Determine the (X, Y) coordinate at the center of the cell enclosing the given text.  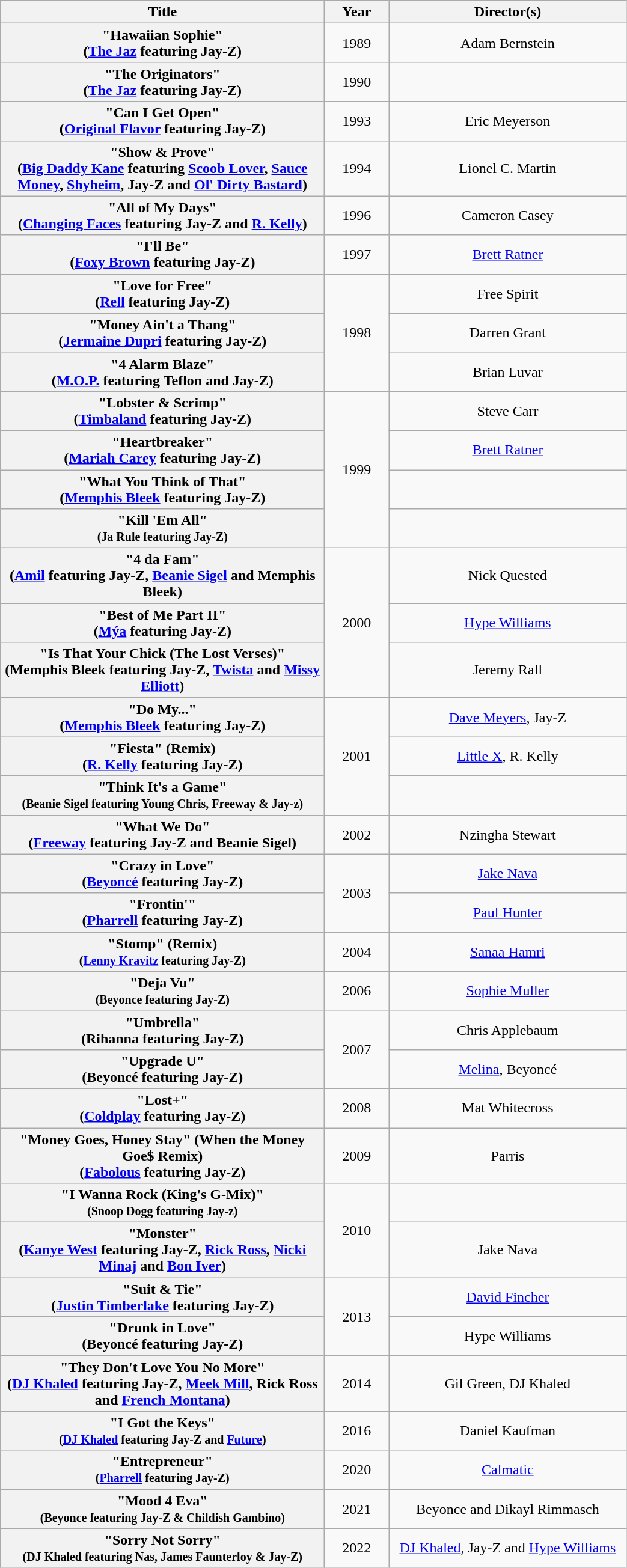
1998 (357, 333)
"All of My Days"(Changing Faces featuring Jay-Z and R. Kelly) (162, 215)
Brian Luvar (507, 371)
"Love for Free"(Rell featuring Jay-Z) (162, 293)
"Upgrade U"(Beyoncé featuring Jay-Z) (162, 1069)
"Drunk in Love"(Beyoncé featuring Jay-Z) (162, 1337)
2021 (357, 1509)
1993 (357, 121)
Eric Meyerson (507, 121)
Melina, Beyoncé (507, 1069)
Nick Quested (507, 576)
2014 (357, 1383)
Daniel Kaufman (507, 1430)
2020 (357, 1470)
2022 (357, 1548)
1990 (357, 82)
"Money Ain't a Thang"(Jermaine Dupri featuring Jay-Z) (162, 333)
"They Don't Love You No More"(DJ Khaled featuring Jay-Z, Meek Mill, Rick Ross and French Montana) (162, 1383)
Mat Whitecross (507, 1108)
Paul Hunter (507, 912)
"Deja Vu"(Beyonce featuring Jay-Z) (162, 990)
"What We Do"(Freeway featuring Jay-Z and Beanie Sigel) (162, 834)
"Best of Me Part II"(Mýa featuring Jay-Z) (162, 623)
"Lost+"(Coldplay featuring Jay-Z) (162, 1108)
2008 (357, 1108)
2003 (357, 893)
"I Got the Keys"(DJ Khaled featuring Jay-Z and Future) (162, 1430)
Gil Green, DJ Khaled (507, 1383)
Calmatic (507, 1470)
"Kill 'Em All"(Ja Rule featuring Jay-Z) (162, 529)
"Crazy in Love"(Beyoncé featuring Jay-Z) (162, 874)
2004 (357, 952)
"Entrepreneur"(Pharrell featuring Jay-Z) (162, 1470)
Chris Applebaum (507, 1030)
Adam Bernstein (507, 43)
"Monster"(Kanye West featuring Jay-Z, Rick Ross, Nicki Minaj and Bon Iver) (162, 1250)
Little X, R. Kelly (507, 756)
1989 (357, 43)
Lionel C. Martin (507, 168)
Director(s) (507, 12)
2013 (357, 1317)
Year (357, 12)
"I'll Be"(Foxy Brown featuring Jay-Z) (162, 255)
"Money Goes, Honey Stay" (When the Money Goe$ Remix)(Fabolous featuring Jay-Z) (162, 1155)
1999 (357, 469)
Sanaa Hamri (507, 952)
2007 (357, 1049)
Jeremy Rall (507, 670)
"Suit & Tie"(Justin Timberlake featuring Jay-Z) (162, 1297)
2000 (357, 623)
"Mood 4 Eva"(Beyonce featuring Jay-Z & Childish Gambino) (162, 1509)
"4 Alarm Blaze"(M.O.P. featuring Teflon and Jay-Z) (162, 371)
Parris (507, 1155)
1997 (357, 255)
"Can I Get Open"(Original Flavor featuring Jay-Z) (162, 121)
Darren Grant (507, 333)
"What You Think of That"(Memphis Bleek featuring Jay-Z) (162, 489)
Sophie Muller (507, 990)
"Stomp" (Remix)(Lenny Kravitz featuring Jay-Z) (162, 952)
"Hawaiian Sophie"(The Jaz featuring Jay-Z) (162, 43)
"I Wanna Rock (King's G-Mix)"(Snoop Dogg featuring Jay-z) (162, 1203)
Steve Carr (507, 411)
"Sorry Not Sorry"(DJ Khaled featuring Nas, James Faunterloy & Jay-Z) (162, 1548)
Cameron Casey (507, 215)
"Do My..."(Memphis Bleek featuring Jay-Z) (162, 718)
2009 (357, 1155)
"Umbrella"(Rihanna featuring Jay-Z) (162, 1030)
2001 (357, 756)
Free Spirit (507, 293)
"Show & Prove"(Big Daddy Kane featuring Scoob Lover, Sauce Money, Shyheim, Jay-Z and Ol' Dirty Bastard) (162, 168)
"The Originators"(The Jaz featuring Jay-Z) (162, 82)
"Is That Your Chick (The Lost Verses)"(Memphis Bleek featuring Jay-Z, Twista and Missy Elliott) (162, 670)
Beyonce and Dikayl Rimmasch (507, 1509)
2016 (357, 1430)
2002 (357, 834)
"Fiesta" (Remix)(R. Kelly featuring Jay-Z) (162, 756)
"Think It's a Game"(Beanie Sigel featuring Young Chris, Freeway & Jay-z) (162, 796)
2010 (357, 1231)
David Fincher (507, 1297)
1994 (357, 168)
Nzingha Stewart (507, 834)
"4 da Fam"(Amil featuring Jay-Z, Beanie Sigel and Memphis Bleek) (162, 576)
"Lobster & Scrimp"(Timbaland featuring Jay-Z) (162, 411)
Dave Meyers, Jay-Z (507, 718)
"Frontin'"(Pharrell featuring Jay-Z) (162, 912)
Title (162, 12)
DJ Khaled, Jay-Z and Hype Williams (507, 1548)
2006 (357, 990)
1996 (357, 215)
"Heartbreaker"(Mariah Carey featuring Jay-Z) (162, 450)
